Determine the [x, y] coordinate at the center of the cell enclosing the given text.  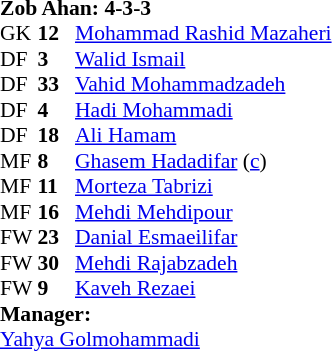
Kaveh Rezaei [204, 289]
8 [57, 161]
30 [57, 263]
3 [57, 59]
Mehdi Rajabzadeh [204, 263]
GK [19, 33]
Danial Esmaeilifar [204, 237]
4 [57, 110]
12 [57, 33]
Walid Ismail [204, 59]
Mohammad Rashid Mazaheri [204, 33]
16 [57, 212]
Ali Hamam [204, 135]
Hadi Mohammadi [204, 110]
Mehdi Mehdipour [204, 212]
Ghasem Hadadifar (c) [204, 161]
9 [57, 289]
Manager: [166, 314]
Vahid Mohammadzadeh [204, 85]
Morteza Tabrizi [204, 187]
23 [57, 237]
18 [57, 135]
33 [57, 85]
11 [57, 187]
